For the text-containing cell, return its midpoint in (X, Y) coordinate format. 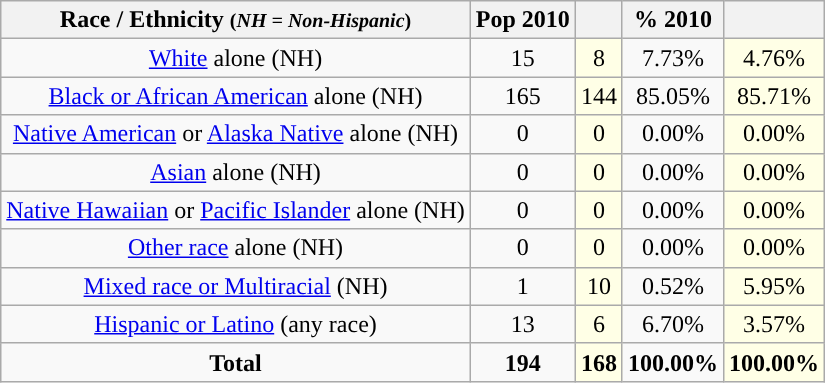
4.76% (774, 58)
7.73% (672, 58)
6.70% (672, 324)
165 (522, 96)
3.57% (774, 324)
Race / Ethnicity (NH = Non-Hispanic) (236, 20)
Pop 2010 (522, 20)
5.95% (774, 286)
Total (236, 362)
Black or African American alone (NH) (236, 96)
10 (598, 286)
0.52% (672, 286)
85.71% (774, 96)
13 (522, 324)
144 (598, 96)
85.05% (672, 96)
194 (522, 362)
6 (598, 324)
Asian alone (NH) (236, 172)
Native American or Alaska Native alone (NH) (236, 134)
White alone (NH) (236, 58)
Mixed race or Multiracial (NH) (236, 286)
Native Hawaiian or Pacific Islander alone (NH) (236, 210)
8 (598, 58)
15 (522, 58)
1 (522, 286)
168 (598, 362)
Other race alone (NH) (236, 248)
% 2010 (672, 20)
Hispanic or Latino (any race) (236, 324)
